Capture the cell that displays the provided text and extract its (X, Y) central coordinate. 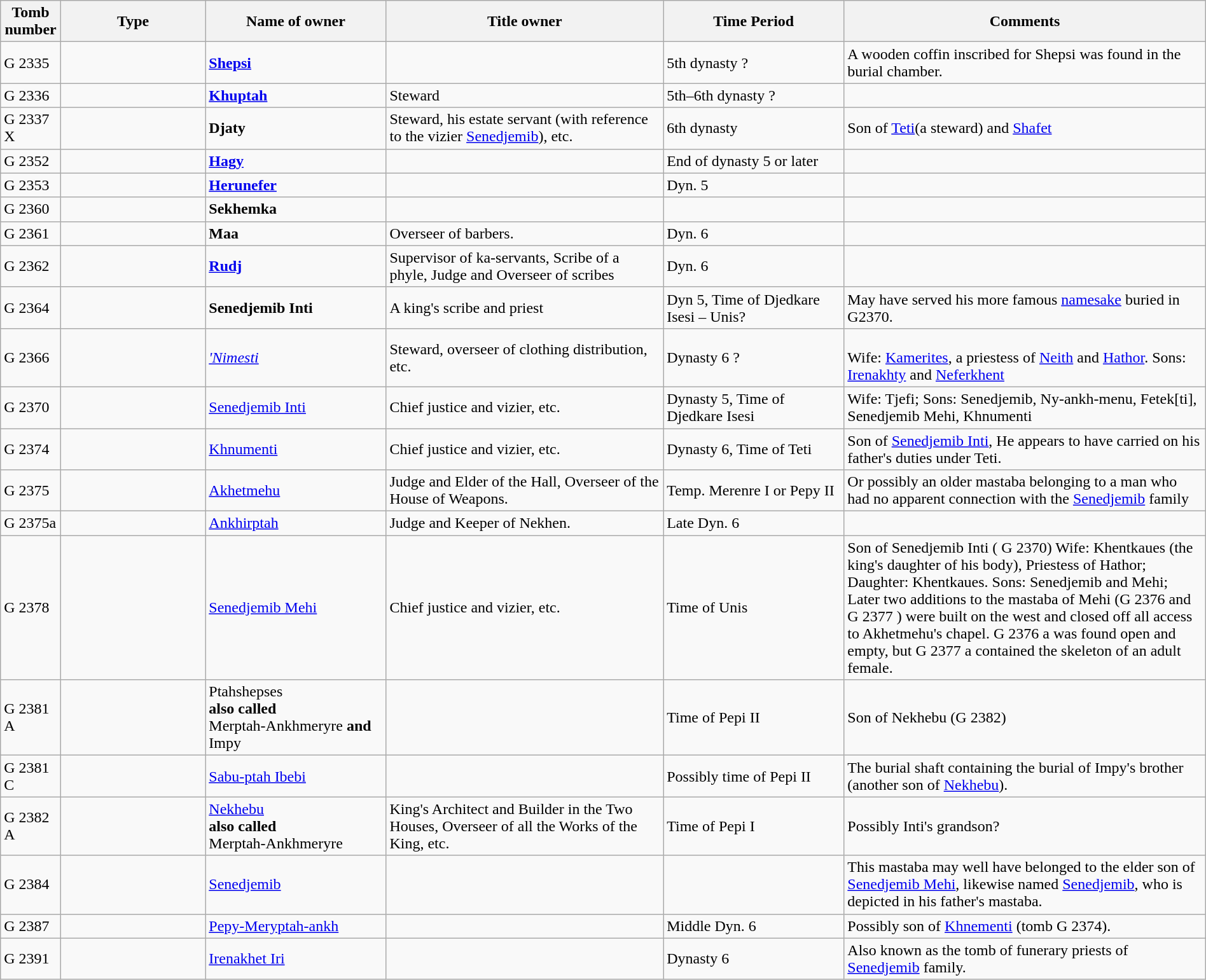
G 2364 (31, 308)
5th–6th dynasty ? (754, 95)
Djaty (296, 128)
G 2352 (31, 161)
King's Architect and Builder in the Two Houses, Overseer of all the Works of the King, etc. (525, 826)
Title owner (525, 22)
'Nimesti (296, 357)
G 2335 (31, 62)
Khuptah (296, 95)
Senedjemib (296, 885)
G 2370 (31, 407)
G 2381 C (31, 776)
G 2336 (31, 95)
Dynasty 6, Time of Teti (754, 449)
G 2362 (31, 266)
Time of Pepi II (754, 717)
Steward, overseer of clothing distribution, etc. (525, 357)
G 2391 (31, 959)
Overseer of barbers. (525, 233)
Dyn 5, Time of Djedkare Isesi – Unis? (754, 308)
Dynasty 6 (754, 959)
G 2375a (31, 523)
May have served his more famous namesake buried in G2370. (1025, 308)
Son of Nekhebu (G 2382) (1025, 717)
This mastaba may well have belonged to the elder son of Senedjemib Mehi, likewise named Senedjemib, who is depicted in his father's mastaba. (1025, 885)
G 2378 (31, 608)
Time Period (754, 22)
Temp. Merenre I or Pepy II (754, 491)
G 2375 (31, 491)
Name of owner (296, 22)
Sekhemka (296, 209)
Dynasty 5, Time of Djedkare Isesi (754, 407)
Also known as the tomb of funerary priests of Senedjemib family. (1025, 959)
Judge and Keeper of Nekhen. (525, 523)
Steward, his estate servant (with reference to the vizier Senedjemib), etc. (525, 128)
Sabu-ptah Ibebi (296, 776)
Nekhebu also called Merptah-Ankhmeryre (296, 826)
Possibly son of Khnementi (tomb G 2374). (1025, 926)
Wife: Tjefi; Sons: Senedjemib, Ny-ankh-menu, Fetek[ti], Senedjemib Mehi, Khnumenti (1025, 407)
Herunefer (296, 185)
Late Dyn. 6 (754, 523)
Judge and Elder of the Hall, Overseer of the House of Weapons. (525, 491)
Ptahshepses also called Merptah-Ankhmeryre and Impy (296, 717)
G 2382 A (31, 826)
Type (132, 22)
The burial shaft containing the burial of Impy's brother (another son of Nekhebu). (1025, 776)
G 2374 (31, 449)
Maa (296, 233)
G 2381 A (31, 717)
End of dynasty 5 or later (754, 161)
G 2353 (31, 185)
Time of Unis (754, 608)
G 2387 (31, 926)
Time of Pepi I (754, 826)
6th dynasty (754, 128)
Dyn. 5 (754, 185)
Irenakhet Iri (296, 959)
Hagy (296, 161)
Possibly Inti's grandson? (1025, 826)
Shepsi (296, 62)
Senedjemib Mehi (296, 608)
A king's scribe and priest (525, 308)
Middle Dyn. 6 (754, 926)
G 2337 X (31, 128)
Comments (1025, 22)
A wooden coffin inscribed for Shepsi was found in the burial chamber. (1025, 62)
5th dynasty ? (754, 62)
Son of Senedjemib Inti, He appears to have carried on his father's duties under Teti. (1025, 449)
Khnumenti (296, 449)
Steward (525, 95)
Tomb number (31, 22)
Son of Teti(a steward) and Shafet (1025, 128)
G 2384 (31, 885)
Ankhirptah (296, 523)
Pepy-Meryptah-ankh (296, 926)
Wife: Kamerites, a priestess of Neith and Hathor. Sons: Irenakhty and Neferkhent (1025, 357)
Akhetmehu (296, 491)
G 2360 (31, 209)
G 2361 (31, 233)
Possibly time of Pepi II (754, 776)
Rudj (296, 266)
G 2366 (31, 357)
Dynasty 6 ? (754, 357)
Or possibly an older mastaba belonging to a man who had no apparent connection with the Senedjemib family (1025, 491)
Supervisor of ka-servants, Scribe of a phyle, Judge and Overseer of scribes (525, 266)
